Scan for the cell matching the given text and deliver its (x, y) coordinate at center. 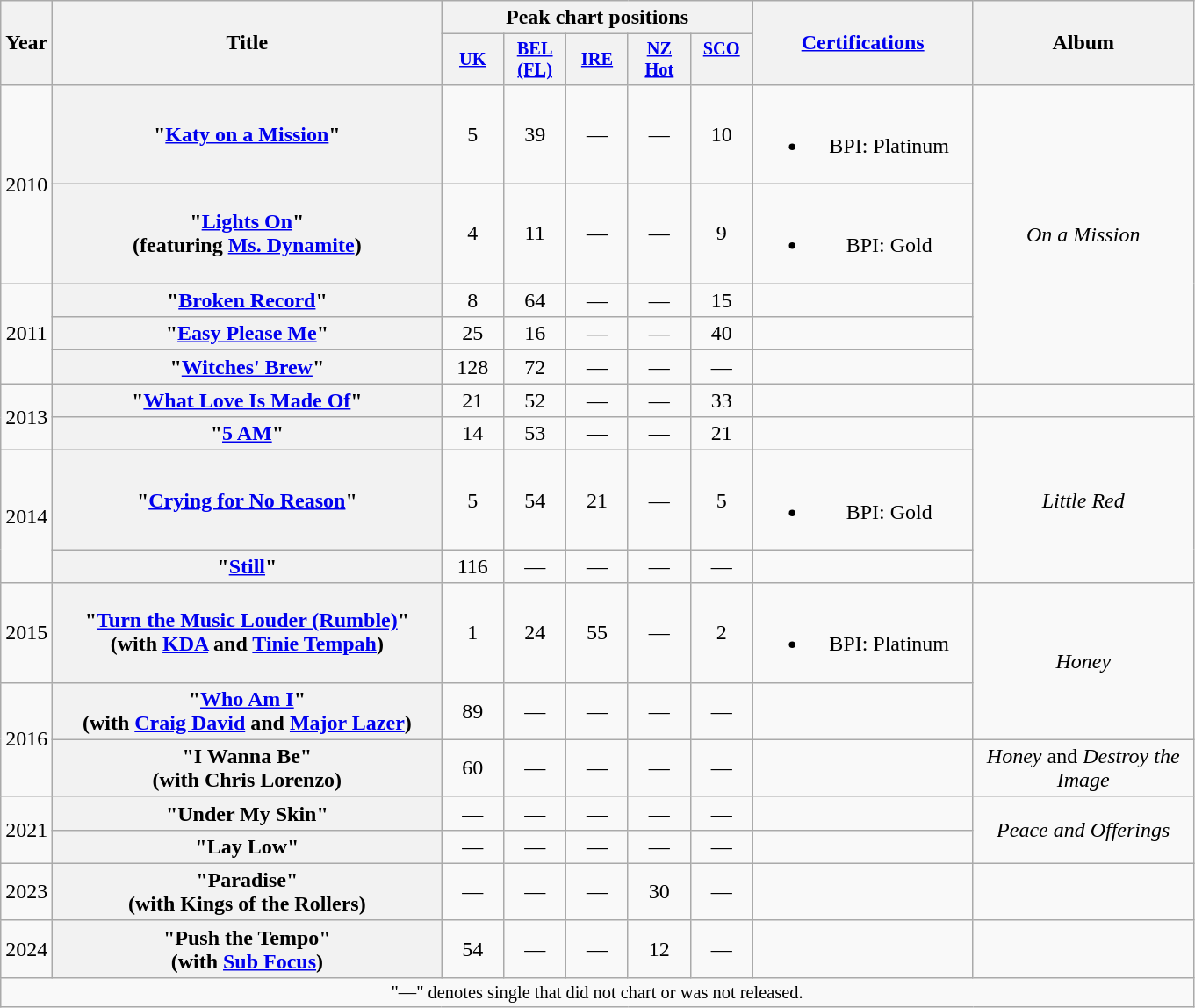
UK (472, 60)
40 (722, 334)
2023 (26, 892)
"Easy Please Me" (248, 334)
Year (26, 43)
Title (248, 43)
"Broken Record" (248, 300)
55 (597, 632)
53 (536, 434)
"5 AM" (248, 434)
2010 (26, 184)
39 (536, 133)
"What Love Is Made Of" (248, 400)
"Still" (248, 566)
12 (659, 948)
89 (472, 711)
25 (472, 334)
"Turn the Music Louder (Rumble)"(with KDA and Tinie Tempah) (248, 632)
On a Mission (1083, 234)
1 (472, 632)
2021 (26, 830)
8 (472, 300)
"Who Am I"(with Craig David and Major Lazer) (248, 711)
9 (722, 234)
24 (536, 632)
116 (472, 566)
15 (722, 300)
2014 (26, 516)
Peak chart positions (597, 18)
33 (722, 400)
128 (472, 367)
"Lights On"(featuring Ms. Dynamite) (248, 234)
BEL(FL) (536, 60)
30 (659, 892)
11 (536, 234)
2015 (26, 632)
2 (722, 632)
SCO (722, 60)
4 (472, 234)
2013 (26, 417)
Honey (1083, 661)
Little Red (1083, 500)
2016 (26, 739)
"Katy on a Mission" (248, 133)
Certifications (862, 43)
72 (536, 367)
"Push the Tempo"(with Sub Focus) (248, 948)
"Witches' Brew" (248, 367)
64 (536, 300)
60 (472, 767)
Honey and Destroy the Image (1083, 767)
10 (722, 133)
"Under My Skin" (248, 813)
Album (1083, 43)
2011 (26, 334)
14 (472, 434)
"Paradise"(with Kings of the Rollers) (248, 892)
"Crying for No Reason" (248, 500)
2024 (26, 948)
16 (536, 334)
IRE (597, 60)
"Lay Low" (248, 846)
"—" denotes single that did not chart or was not released. (597, 992)
NZHot (659, 60)
"I Wanna Be"(with Chris Lorenzo) (248, 767)
Peace and Offerings (1083, 830)
52 (536, 400)
